Return (x, y) of the center of cell containing provided text 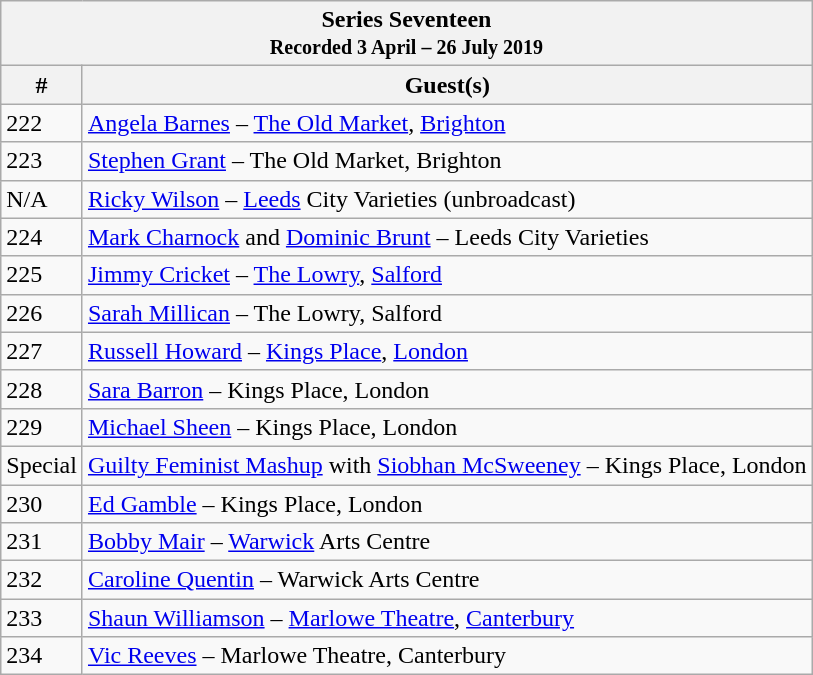
Michael Sheen – Kings Place, London (447, 427)
227 (42, 351)
229 (42, 427)
# (42, 85)
224 (42, 237)
Angela Barnes – The Old Market, Brighton (447, 123)
Caroline Quentin – Warwick Arts Centre (447, 580)
233 (42, 618)
Vic Reeves – Marlowe Theatre, Canterbury (447, 656)
222 (42, 123)
Special (42, 465)
223 (42, 161)
231 (42, 542)
Shaun Williamson – Marlowe Theatre, Canterbury (447, 618)
N/A (42, 199)
Ricky Wilson – Leeds City Varieties (unbroadcast) (447, 199)
234 (42, 656)
Sara Barron – Kings Place, London (447, 389)
Stephen Grant – The Old Market, Brighton (447, 161)
228 (42, 389)
Bobby Mair – Warwick Arts Centre (447, 542)
Russell Howard – Kings Place, London (447, 351)
Ed Gamble – Kings Place, London (447, 503)
Series SeventeenRecorded 3 April – 26 July 2019 (406, 34)
226 (42, 313)
Mark Charnock and Dominic Brunt – Leeds City Varieties (447, 237)
230 (42, 503)
Jimmy Cricket – The Lowry, Salford (447, 275)
Sarah Millican – The Lowry, Salford (447, 313)
225 (42, 275)
Guilty Feminist Mashup with Siobhan McSweeney – Kings Place, London (447, 465)
Guest(s) (447, 85)
232 (42, 580)
